Return the [x, y] coordinate for the center point of the cell that contains the specified text.  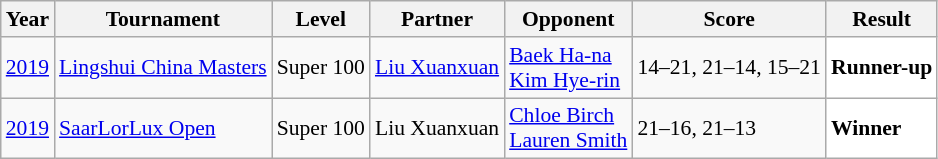
Winner [882, 128]
Chloe Birch Lauren Smith [568, 128]
Result [882, 19]
Partner [437, 19]
Level [321, 19]
Runner-up [882, 68]
Year [28, 19]
Tournament [163, 19]
Opponent [568, 19]
21–16, 21–13 [729, 128]
14–21, 21–14, 15–21 [729, 68]
Score [729, 19]
Baek Ha-na Kim Hye-rin [568, 68]
Lingshui China Masters [163, 68]
SaarLorLux Open [163, 128]
